Output the (x, y) coordinate of the center of the cell containing the given text.  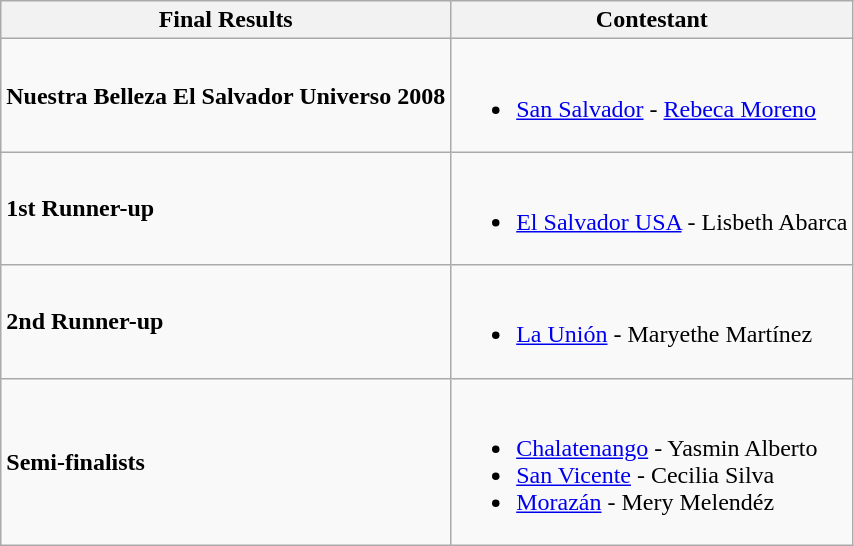
2nd Runner-up (226, 322)
Semi-finalists (226, 462)
Nuestra Belleza El Salvador Universo 2008 (226, 96)
El Salvador USA - Lisbeth Abarca (652, 208)
Contestant (652, 20)
Final Results (226, 20)
La Unión - Maryethe Martínez (652, 322)
San Salvador - Rebeca Moreno (652, 96)
Chalatenango - Yasmin AlbertoSan Vicente - Cecilia SilvaMorazán - Mery Melendéz (652, 462)
1st Runner-up (226, 208)
